Identify which cell holds the provided text, then report its (x, y) central coordinate. 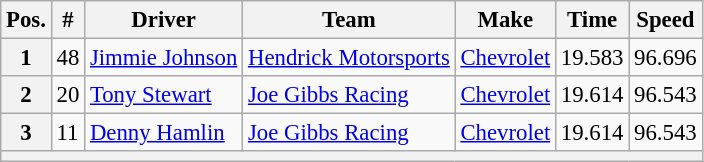
Pos. (26, 20)
1 (26, 58)
48 (68, 58)
19.583 (592, 58)
Speed (666, 20)
Hendrick Motorsports (349, 58)
96.696 (666, 58)
20 (68, 95)
Denny Hamlin (164, 133)
2 (26, 95)
Team (349, 20)
3 (26, 133)
11 (68, 133)
Driver (164, 20)
# (68, 20)
Tony Stewart (164, 95)
Time (592, 20)
Jimmie Johnson (164, 58)
Make (505, 20)
